Scan for the cell matching the given text and deliver its [x, y] coordinate at center. 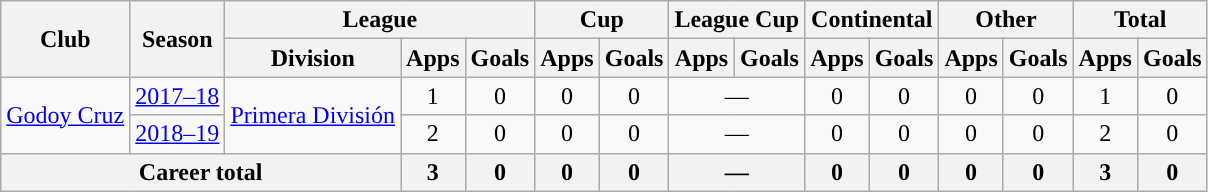
Godoy Cruz [66, 115]
Cup [602, 20]
Primera División [313, 115]
Total [1140, 20]
Club [66, 39]
2018–19 [178, 134]
League [380, 20]
Career total [201, 172]
2017–18 [178, 96]
Continental [872, 20]
Other [1006, 20]
Division [313, 58]
Season [178, 39]
League Cup [737, 20]
